Return [X, Y] of the center of cell containing provided text 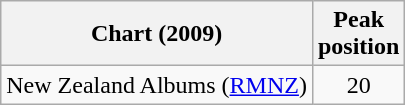
Chart (2009) [157, 34]
20 [358, 85]
New Zealand Albums (RMNZ) [157, 85]
Peakposition [358, 34]
